Determine the [X, Y] coordinate at the center of the cell enclosing the given text.  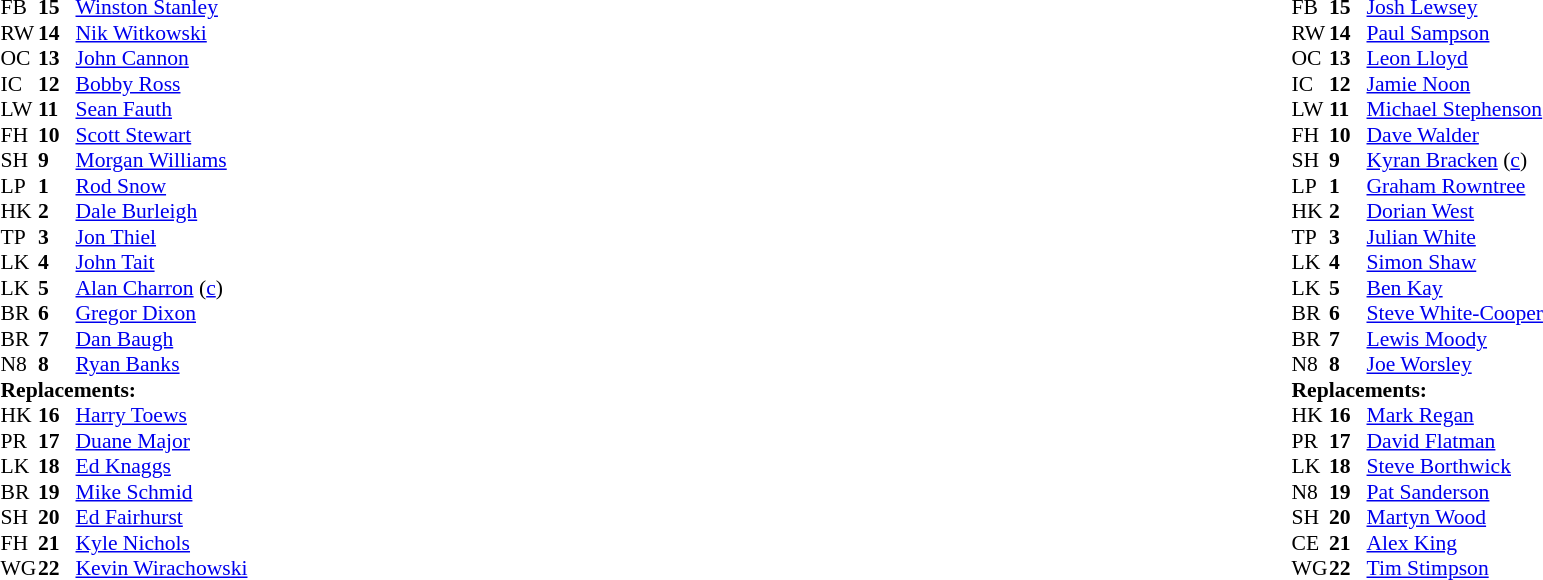
Rod Snow [162, 186]
Joe Worsley [1455, 365]
Nik Witkowski [162, 33]
Scott Stewart [162, 135]
Mike Schmid [162, 492]
Kyle Nichols [162, 543]
Julian White [1455, 237]
Kyran Bracken (c) [1455, 161]
Steve White-Cooper [1455, 313]
Bobby Ross [162, 84]
Mark Regan [1455, 415]
Simon Shaw [1455, 263]
David Flatman [1455, 441]
Ryan Banks [162, 365]
Ben Kay [1455, 288]
Graham Rowntree [1455, 186]
Jon Thiel [162, 237]
Alan Charron (c) [162, 288]
Dave Walder [1455, 135]
Duane Major [162, 441]
Leon Lloyd [1455, 59]
Paul Sampson [1455, 33]
Ed Fairhurst [162, 517]
Sean Fauth [162, 109]
John Tait [162, 263]
Ed Knaggs [162, 467]
Gregor Dixon [162, 313]
Steve Borthwick [1455, 467]
Martyn Wood [1455, 517]
John Cannon [162, 59]
Lewis Moody [1455, 339]
Dan Baugh [162, 339]
Dorian West [1455, 211]
Dale Burleigh [162, 211]
Jamie Noon [1455, 84]
CE [1311, 543]
Alex King [1455, 543]
Michael Stephenson [1455, 109]
Pat Sanderson [1455, 492]
Harry Toews [162, 415]
Morgan Williams [162, 161]
